Determine the [x, y] coordinate at the center of the cell enclosing the given text.  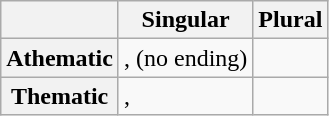
, [185, 96]
Plural [290, 20]
Athematic [60, 58]
Thematic [60, 96]
, (no ending) [185, 58]
Singular [185, 20]
